Find where the given text appears and provide that cell's center as [X, Y] coordinate. 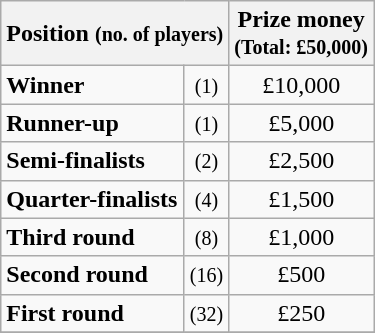
Semi-finalists [92, 161]
£250 [302, 313]
£10,000 [302, 85]
(2) [206, 161]
Position (no. of players) [115, 34]
Runner-up [92, 123]
£500 [302, 275]
Winner [92, 85]
(4) [206, 199]
Third round [92, 237]
£1,000 [302, 237]
Quarter-finalists [92, 199]
(8) [206, 237]
(16) [206, 275]
£1,500 [302, 199]
Second round [92, 275]
(32) [206, 313]
First round [92, 313]
£2,500 [302, 161]
Prize money(Total: £50,000) [302, 34]
£5,000 [302, 123]
